Pinpoint the cell where the given text exists, returning its [x, y] midpoint coordinate. 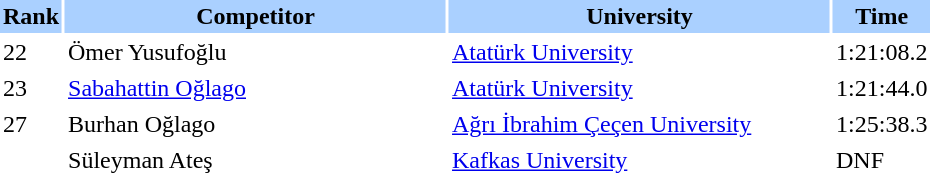
Time [882, 16]
27 [31, 124]
Ağrı İbrahim Çeçen University [640, 124]
23 [31, 88]
University [640, 16]
22 [31, 52]
Rank [31, 16]
Burhan Oğlago [256, 124]
Sabahattin Oğlago [256, 88]
1:25:38.3 [882, 124]
Ömer Yusufoğlu [256, 52]
Competitor [256, 16]
1:21:44.0 [882, 88]
1:21:08.2 [882, 52]
